Output the (X, Y) coordinate of the center of the cell containing the given text.  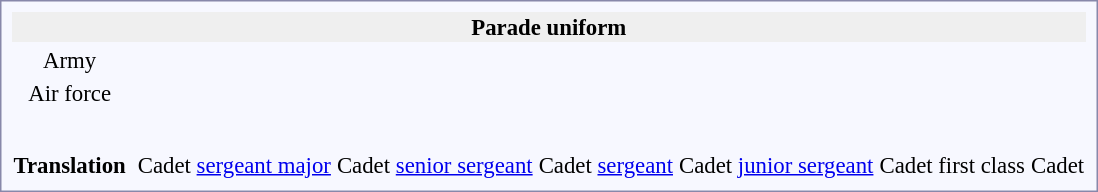
Cadet junior sergeant (776, 165)
Cadet (1057, 165)
Parade uniform (549, 27)
Cadet sergeant major (234, 165)
Army (70, 60)
Cadet senior sergeant (434, 165)
Cadet sergeant (606, 165)
Air force (70, 93)
Cadet first class (952, 165)
Translation (70, 165)
